Return the [X, Y] coordinate for the center point of the cell that contains the specified text.  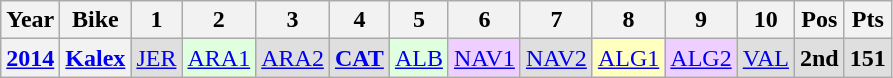
2 [219, 20]
2nd [819, 58]
2014 [30, 58]
VAL [766, 58]
5 [418, 20]
9 [701, 20]
8 [628, 20]
Year [30, 20]
NAV1 [484, 58]
ARA1 [219, 58]
NAV2 [556, 58]
Pos [819, 20]
6 [484, 20]
4 [359, 20]
7 [556, 20]
CAT [359, 58]
JER [156, 58]
Bike [96, 20]
ALG2 [701, 58]
ALG1 [628, 58]
10 [766, 20]
151 [868, 58]
ARA2 [293, 58]
ALB [418, 58]
1 [156, 20]
Kalex [96, 58]
3 [293, 20]
Pts [868, 20]
